Output the [x, y] coordinate of the center of the cell containing the given text.  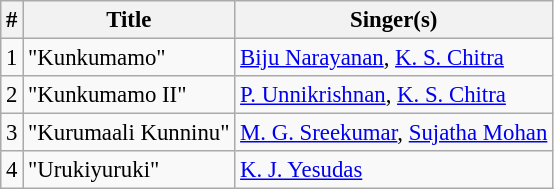
"Kurumaali Kunninu" [129, 133]
"Kunkumamo II" [129, 95]
1 [12, 58]
4 [12, 170]
"Urukiyuruki" [129, 170]
Biju Narayanan, K. S. Chitra [394, 58]
M. G. Sreekumar, Sujatha Mohan [394, 133]
P. Unnikrishnan, K. S. Chitra [394, 95]
3 [12, 133]
Singer(s) [394, 20]
"Kunkumamo" [129, 58]
K. J. Yesudas [394, 170]
2 [12, 95]
# [12, 20]
Title [129, 20]
